Return the [x, y] coordinate for the center point of the cell that contains the specified text.  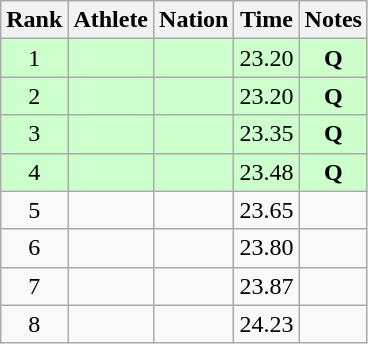
23.35 [266, 134]
Athlete [111, 20]
6 [34, 248]
4 [34, 172]
2 [34, 96]
23.48 [266, 172]
23.65 [266, 210]
Rank [34, 20]
Time [266, 20]
1 [34, 58]
Notes [333, 20]
24.23 [266, 324]
8 [34, 324]
23.87 [266, 286]
3 [34, 134]
5 [34, 210]
Nation [194, 20]
7 [34, 286]
23.80 [266, 248]
